Identify which cell holds the provided text, then report its [X, Y] central coordinate. 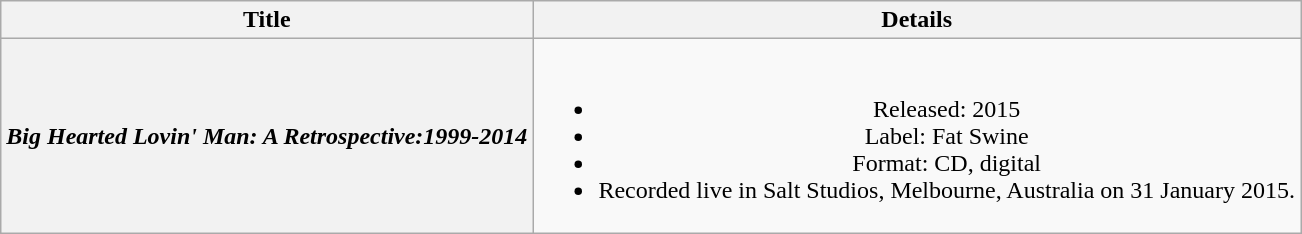
Released: 2015Label: Fat SwineFormat: CD, digitalRecorded live in Salt Studios, Melbourne, Australia on 31 January 2015. [917, 136]
Title [267, 20]
Big Hearted Lovin' Man: A Retrospective:1999-2014 [267, 136]
Details [917, 20]
